Extract the [X, Y] coordinate from the center of the cell holding the provided text.  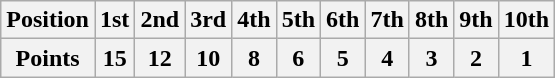
6 [298, 58]
1st [114, 20]
9th [476, 20]
8 [254, 58]
4th [254, 20]
7th [387, 20]
2nd [160, 20]
5 [343, 58]
Position [48, 20]
Points [48, 58]
2 [476, 58]
3rd [208, 20]
3 [431, 58]
10 [208, 58]
1 [526, 58]
15 [114, 58]
12 [160, 58]
6th [343, 20]
10th [526, 20]
8th [431, 20]
4 [387, 58]
5th [298, 20]
